Extract the [X, Y] coordinate from the center of the cell holding the provided text.  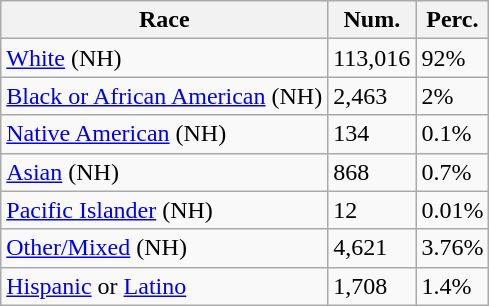
12 [372, 210]
Black or African American (NH) [164, 96]
Native American (NH) [164, 134]
113,016 [372, 58]
4,621 [372, 248]
134 [372, 134]
1.4% [452, 286]
2% [452, 96]
Hispanic or Latino [164, 286]
Other/Mixed (NH) [164, 248]
White (NH) [164, 58]
Num. [372, 20]
0.7% [452, 172]
Pacific Islander (NH) [164, 210]
868 [372, 172]
0.1% [452, 134]
Race [164, 20]
1,708 [372, 286]
92% [452, 58]
2,463 [372, 96]
0.01% [452, 210]
Asian (NH) [164, 172]
3.76% [452, 248]
Perc. [452, 20]
